Determine the [X, Y] coordinate at the center of the cell enclosing the given text.  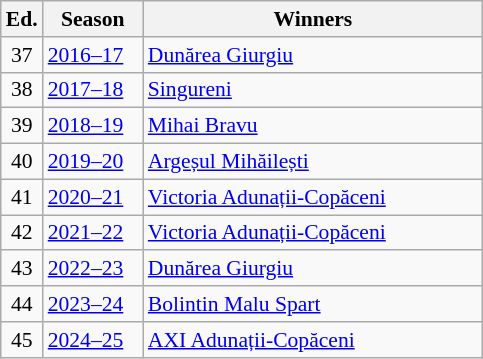
40 [22, 162]
44 [22, 304]
45 [22, 340]
AXI Adunații-Copăceni [313, 340]
2020–21 [93, 197]
Argeșul Mihăilești [313, 162]
Winners [313, 19]
42 [22, 233]
41 [22, 197]
39 [22, 126]
Season [93, 19]
2024–25 [93, 340]
2018–19 [93, 126]
Mihai Bravu [313, 126]
Singureni [313, 90]
2016–17 [93, 55]
2019–20 [93, 162]
2023–24 [93, 304]
Ed. [22, 19]
37 [22, 55]
38 [22, 90]
Bolintin Malu Spart [313, 304]
2022–23 [93, 269]
2017–18 [93, 90]
2021–22 [93, 233]
43 [22, 269]
